Identify which cell holds the provided text, then report its [X, Y] central coordinate. 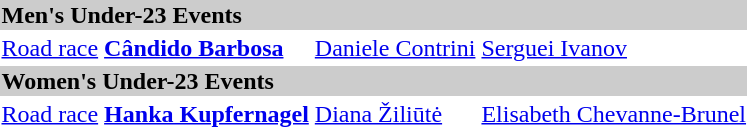
Road race [50, 48]
Daniele Contrini [395, 48]
Cândido Barbosa [207, 48]
